Scan for the cell matching the given text and deliver its (x, y) coordinate at center. 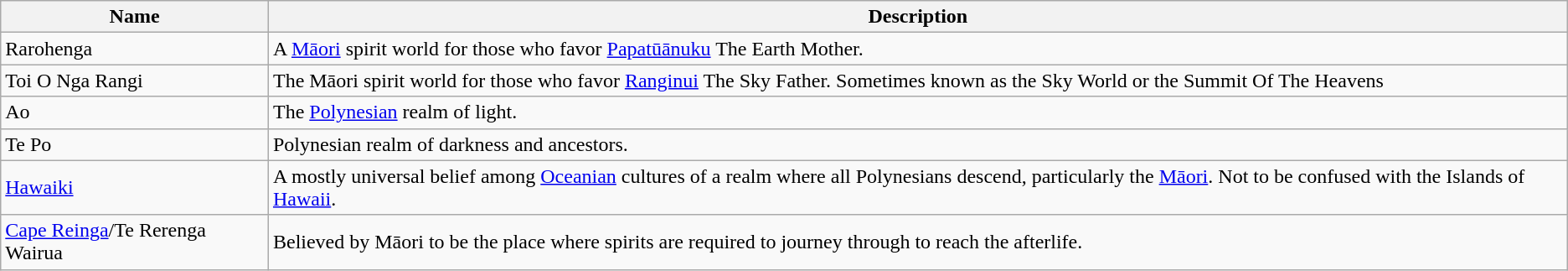
Rarohenga (135, 49)
Hawaiki (135, 188)
Te Po (135, 144)
Polynesian realm of darkness and ancestors. (918, 144)
Toi O Nga Rangi (135, 81)
Believed by Māori to be the place where spirits are required to journey through to reach the afterlife. (918, 242)
Cape Reinga/Te Rerenga Wairua (135, 242)
The Polynesian realm of light. (918, 112)
Ao (135, 112)
Description (918, 17)
Name (135, 17)
A Māori spirit world for those who favor Papatūānuku The Earth Mother. (918, 49)
The Māori spirit world for those who favor Ranginui The Sky Father. Sometimes known as the Sky World or the Summit Of The Heavens (918, 81)
